Pinpoint the cell where the given text exists, returning its [x, y] midpoint coordinate. 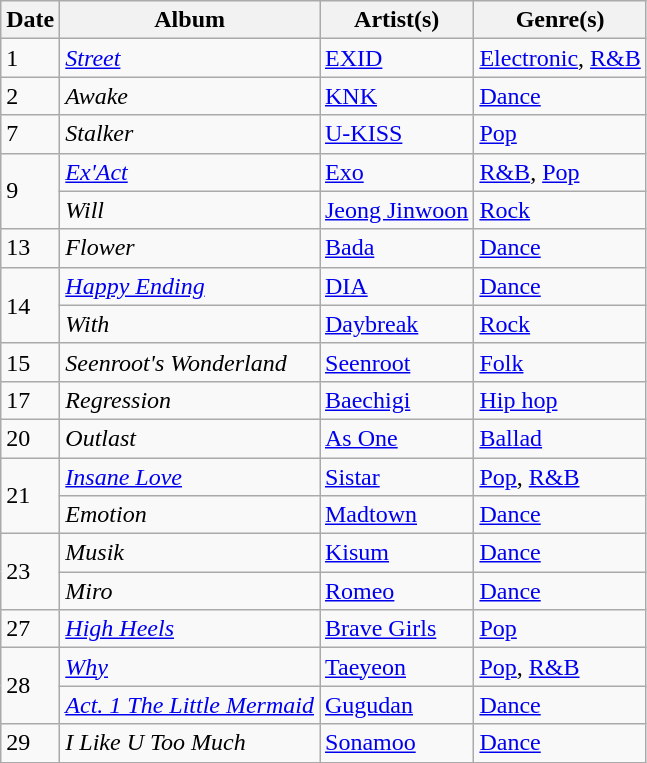
Madtown [397, 515]
Stalker [190, 134]
13 [30, 248]
With [190, 324]
Street [190, 58]
Date [30, 20]
High Heels [190, 629]
Jeong Jinwoon [397, 210]
7 [30, 134]
Sistar [397, 477]
R&B, Pop [560, 172]
Happy Ending [190, 286]
Miro [190, 591]
Musik [190, 553]
Flower [190, 248]
Baechigi [397, 400]
Will [190, 210]
Ballad [560, 438]
Outlast [190, 438]
Genre(s) [560, 20]
Ex'Act [190, 172]
U-KISS [397, 134]
Kisum [397, 553]
Album [190, 20]
14 [30, 305]
Bada [397, 248]
Folk [560, 362]
Electronic, R&B [560, 58]
28 [30, 686]
27 [30, 629]
29 [30, 743]
Artist(s) [397, 20]
Daybreak [397, 324]
Hip hop [560, 400]
20 [30, 438]
Why [190, 667]
17 [30, 400]
Sonamoo [397, 743]
Regression [190, 400]
DIA [397, 286]
KNK [397, 96]
Brave Girls [397, 629]
15 [30, 362]
Awake [190, 96]
Seenroot [397, 362]
Emotion [190, 515]
EXID [397, 58]
2 [30, 96]
21 [30, 496]
Romeo [397, 591]
Taeyeon [397, 667]
Seenroot's Wonderland [190, 362]
As One [397, 438]
9 [30, 191]
Act. 1 The Little Mermaid [190, 705]
23 [30, 572]
1 [30, 58]
I Like U Too Much [190, 743]
Exo [397, 172]
Gugudan [397, 705]
Insane Love [190, 477]
